For the text-containing cell, return its midpoint in [x, y] coordinate format. 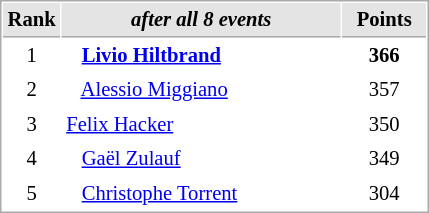
2 [32, 90]
Points [384, 20]
Gaël Zulauf [202, 158]
3 [32, 124]
349 [384, 158]
1 [32, 56]
after all 8 events [202, 20]
Livio Hiltbrand [202, 56]
Alessio Miggiano [202, 90]
Rank [32, 20]
350 [384, 124]
4 [32, 158]
Felix Hacker [202, 124]
366 [384, 56]
357 [384, 90]
304 [384, 194]
5 [32, 194]
Christophe Torrent [202, 194]
